Identify which cell holds the provided text, then report its (x, y) central coordinate. 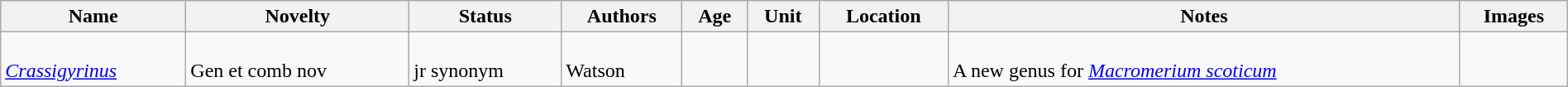
Location (883, 17)
Age (715, 17)
Status (485, 17)
jr synonym (485, 60)
Images (1513, 17)
Watson (622, 60)
Authors (622, 17)
Crassigyrinus (93, 60)
Gen et comb nov (298, 60)
Name (93, 17)
Novelty (298, 17)
Notes (1204, 17)
A new genus for Macromerium scoticum (1204, 60)
Unit (782, 17)
